Capture the cell that displays the provided text and extract its (x, y) central coordinate. 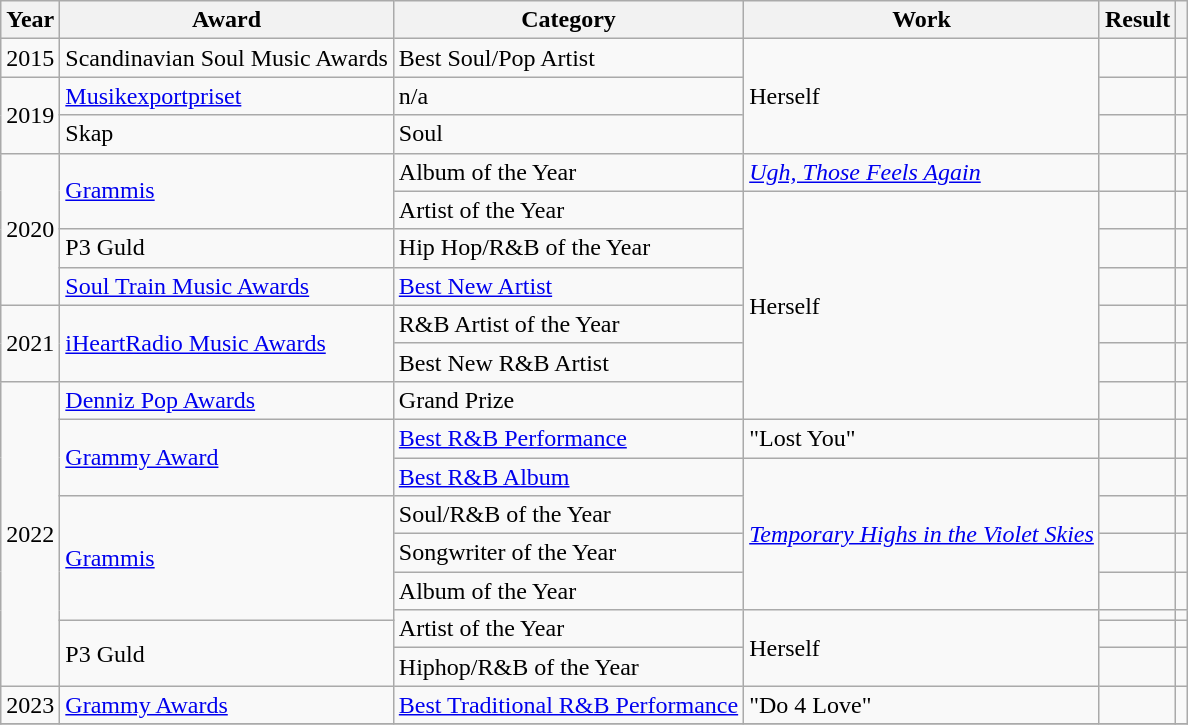
2019 (30, 115)
2015 (30, 58)
Musikexportpriset (226, 96)
Hiphop/R&B of the Year (568, 667)
"Lost You" (922, 438)
Soul (568, 134)
Soul/R&B of the Year (568, 515)
iHeartRadio Music Awards (226, 343)
Best R&B Album (568, 477)
2023 (30, 705)
Denniz Pop Awards (226, 400)
Category (568, 20)
Scandinavian Soul Music Awards (226, 58)
Work (922, 20)
2022 (30, 533)
"Do 4 Love" (922, 705)
Best R&B Performance (568, 438)
Award (226, 20)
Grammy Awards (226, 705)
Best New Artist (568, 286)
Best Soul/Pop Artist (568, 58)
Grammy Award (226, 457)
Best New R&B Artist (568, 362)
Best Traditional R&B Performance (568, 705)
Result (1137, 20)
Grand Prize (568, 400)
Year (30, 20)
Skap (226, 134)
n/a (568, 96)
R&B Artist of the Year (568, 324)
Temporary Highs in the Violet Skies (922, 534)
Ugh, Those Feels Again (922, 172)
2021 (30, 343)
Hip Hop/R&B of the Year (568, 248)
2020 (30, 229)
Songwriter of the Year (568, 553)
Soul Train Music Awards (226, 286)
